Pinpoint the cell where the given text exists, returning its (x, y) midpoint coordinate. 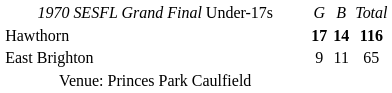
B (342, 13)
14 (342, 36)
17 (320, 36)
G (320, 13)
11 (342, 58)
East Brighton (156, 58)
Total (372, 13)
9 (320, 58)
1970 SESFL Grand Final Under-17s (156, 13)
Venue: Princes Park Caulfield (156, 80)
Hawthorn (156, 36)
65 (372, 58)
116 (372, 36)
